For the text-containing cell, return its midpoint in [X, Y] coordinate format. 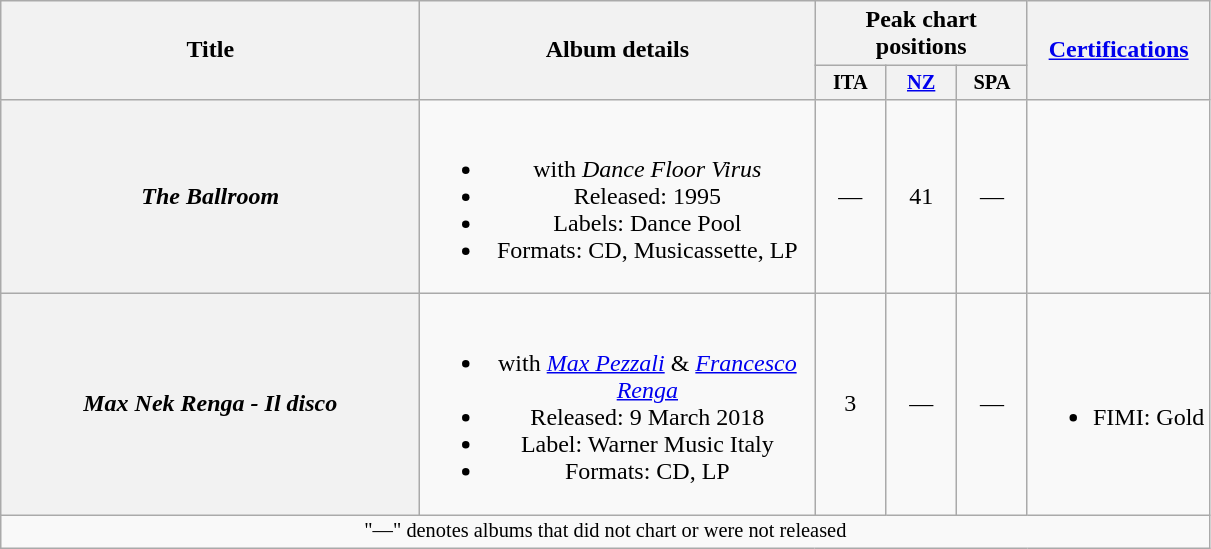
with Max Pezzali & Francesco RengaReleased: 9 March 2018Label: Warner Music ItalyFormats: CD, LP [618, 404]
Album details [618, 50]
ITA [850, 83]
with Dance Floor VirusReleased: 1995Labels: Dance PoolFormats: CD, Musicassette, LP [618, 196]
Max Nek Renga - Il disco [210, 404]
"—" denotes albums that did not chart or were not released [606, 532]
Peak chart positions [922, 34]
NZ [922, 83]
Certifications [1118, 50]
Title [210, 50]
FIMI: Gold [1118, 404]
The Ballroom [210, 196]
41 [922, 196]
SPA [992, 83]
3 [850, 404]
